Capture the cell that displays the provided text and extract its [X, Y] central coordinate. 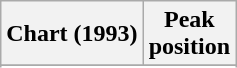
Peak position [189, 34]
Chart (1993) [72, 34]
